Find where the given text appears and provide that cell's center as [x, y] coordinate. 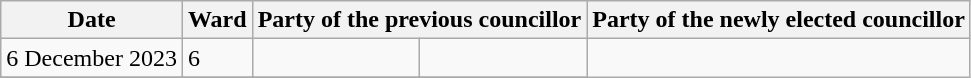
6 December 2023 [92, 58]
Party of the previous councillor [420, 20]
6 [217, 58]
Ward [217, 20]
Party of the newly elected councillor [779, 20]
Date [92, 20]
